Capture the cell that displays the provided text and extract its [x, y] central coordinate. 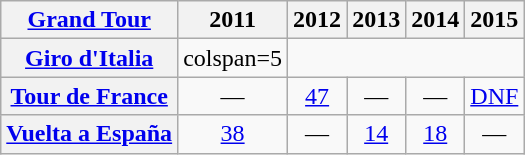
colspan=5 [233, 58]
2012 [318, 20]
Giro d'Italia [90, 58]
47 [318, 96]
Vuelta a España [90, 134]
18 [436, 134]
2013 [376, 20]
38 [233, 134]
DNF [494, 96]
Tour de France [90, 96]
2015 [494, 20]
14 [376, 134]
2011 [233, 20]
2014 [436, 20]
Grand Tour [90, 20]
